Provide the [x, y] coordinate of the cell's center where the given text is located.  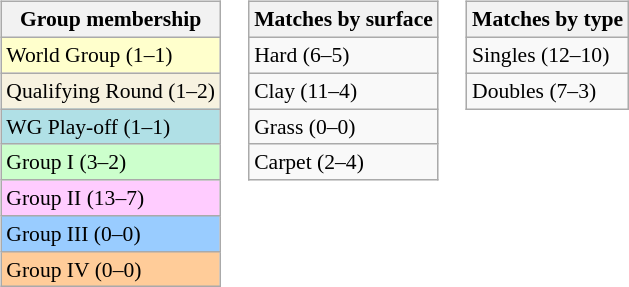
Qualifying Round (1–2) [110, 91]
Grass (0–0) [344, 127]
Matches by surface [344, 20]
Group I (3–2) [110, 162]
Matches by type [548, 20]
Group membership [110, 20]
Group IV (0–0) [110, 269]
Doubles (7–3) [548, 91]
Hard (6–5) [344, 55]
Group II (13–7) [110, 198]
World Group (1–1) [110, 55]
Group III (0–0) [110, 234]
Clay (11–4) [344, 91]
Carpet (2–4) [344, 162]
Singles (12–10) [548, 55]
WG Play-off (1–1) [110, 127]
